Return the (x, y) coordinate for the center point of the cell that contains the specified text.  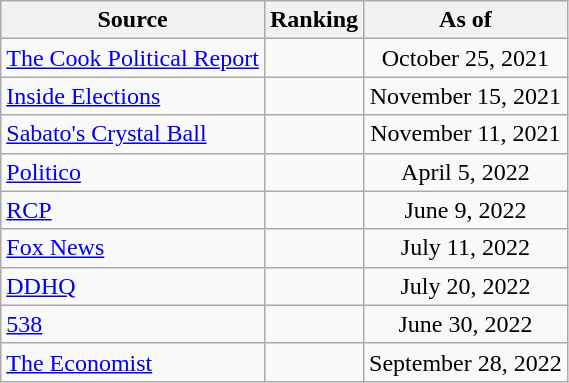
June 30, 2022 (466, 324)
June 9, 2022 (466, 210)
Source (133, 20)
October 25, 2021 (466, 58)
Politico (133, 172)
July 20, 2022 (466, 286)
RCP (133, 210)
Ranking (314, 20)
The Economist (133, 362)
November 11, 2021 (466, 134)
Inside Elections (133, 96)
November 15, 2021 (466, 96)
July 11, 2022 (466, 248)
April 5, 2022 (466, 172)
As of (466, 20)
The Cook Political Report (133, 58)
Sabato's Crystal Ball (133, 134)
Fox News (133, 248)
September 28, 2022 (466, 362)
538 (133, 324)
DDHQ (133, 286)
